Output the [x, y] coordinate of the center of the cell containing the given text.  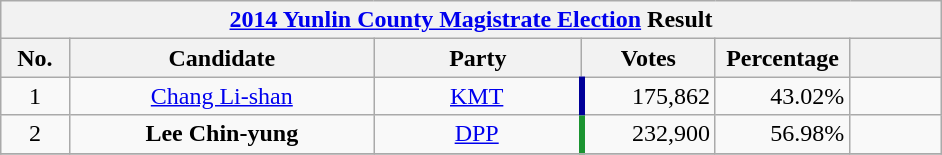
Percentage [782, 58]
232,900 [648, 134]
Party [478, 58]
2014 Yunlin County Magistrate Election Result [470, 20]
Chang Li-shan [222, 96]
2 [34, 134]
56.98% [782, 134]
175,862 [648, 96]
43.02% [782, 96]
Lee Chin-yung [222, 134]
No. [34, 58]
DPP [478, 134]
Candidate [222, 58]
KMT [478, 96]
1 [34, 96]
Votes [648, 58]
